Capture the cell that displays the provided text and extract its [x, y] central coordinate. 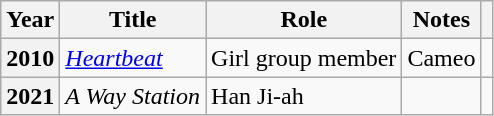
Girl group member [304, 58]
2021 [30, 96]
Cameo [442, 58]
Heartbeat [133, 58]
2010 [30, 58]
Notes [442, 20]
Han Ji-ah [304, 96]
A Way Station [133, 96]
Role [304, 20]
Year [30, 20]
Title [133, 20]
